For the text-containing cell, return its midpoint in [X, Y] coordinate format. 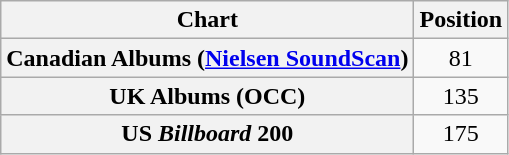
Position [461, 20]
175 [461, 134]
US Billboard 200 [208, 134]
UK Albums (OCC) [208, 96]
Canadian Albums (Nielsen SoundScan) [208, 58]
135 [461, 96]
Chart [208, 20]
81 [461, 58]
